Output the (x, y) coordinate of the center of the cell containing the given text.  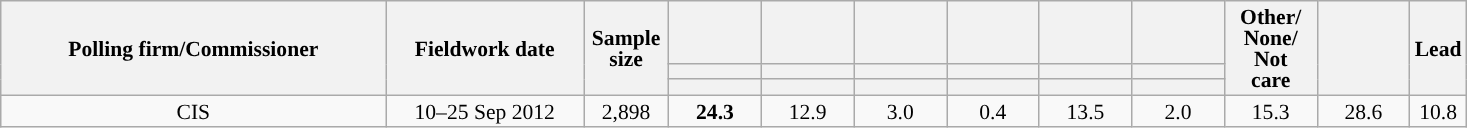
10–25 Sep 2012 (485, 110)
CIS (194, 110)
Sample size (626, 48)
28.6 (1364, 110)
0.4 (992, 110)
12.9 (808, 110)
Lead (1438, 48)
2.0 (1178, 110)
2,898 (626, 110)
10.8 (1438, 110)
3.0 (900, 110)
Fieldwork date (485, 48)
13.5 (1086, 110)
Polling firm/Commissioner (194, 48)
Other/None/Notcare (1270, 48)
15.3 (1270, 110)
24.3 (716, 110)
